Determine the (x, y) coordinate at the center of the cell enclosing the given text.  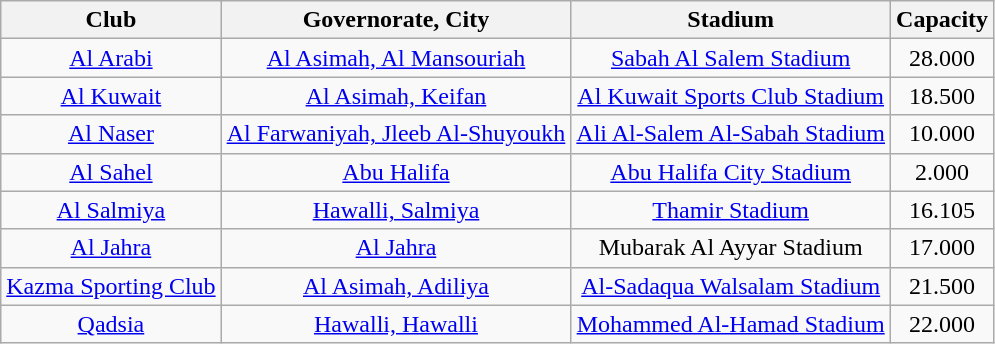
Abu Halifa City Stadium (731, 172)
18.500 (942, 96)
17.000 (942, 248)
Al Asimah, Al Mansouriah (396, 58)
Sabah Al Salem Stadium (731, 58)
Al Kuwait Sports Club Stadium (731, 96)
Mubarak Al Ayyar Stadium (731, 248)
Al Asimah, Adiliya (396, 286)
28.000 (942, 58)
Stadium (731, 20)
Hawalli, Hawalli (396, 324)
Al Farwaniyah, Jleeb Al-Shuyoukh (396, 134)
Al Salmiya (111, 210)
16.105 (942, 210)
Kazma Sporting Club (111, 286)
Governorate, City (396, 20)
Ali Al-Salem Al-Sabah Stadium (731, 134)
Al Kuwait (111, 96)
Club (111, 20)
2.000 (942, 172)
Thamir Stadium (731, 210)
Al Arabi (111, 58)
Al-Sadaqua Walsalam Stadium (731, 286)
21.500 (942, 286)
Mohammed Al-Hamad Stadium (731, 324)
10.000 (942, 134)
22.000 (942, 324)
Hawalli, Salmiya (396, 210)
Qadsia (111, 324)
Capacity (942, 20)
Al Sahel (111, 172)
Al Asimah, Keifan (396, 96)
Abu Halifa (396, 172)
Al Naser (111, 134)
